Extract the (x, y) coordinate from the center of the cell holding the provided text.  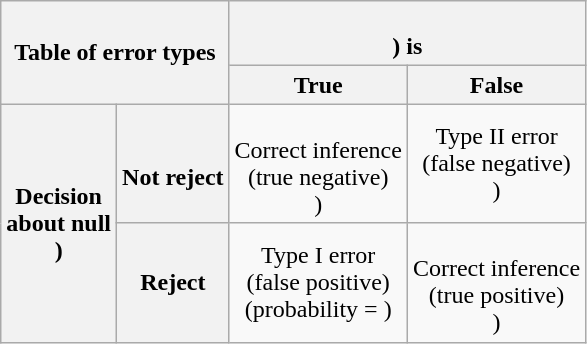
Type II error (false negative)) (496, 164)
) is (408, 34)
Correct inference(true negative)) (318, 164)
False (496, 85)
Type I error (false positive)(probability = ) (318, 282)
True (318, 85)
Correct inference (true positive)) (496, 282)
Decisionabout null) (59, 223)
Table of error types (115, 52)
Not reject (174, 164)
Reject (174, 282)
